Search for the cell housing the specified text and yield its [X, Y] center coordinate. 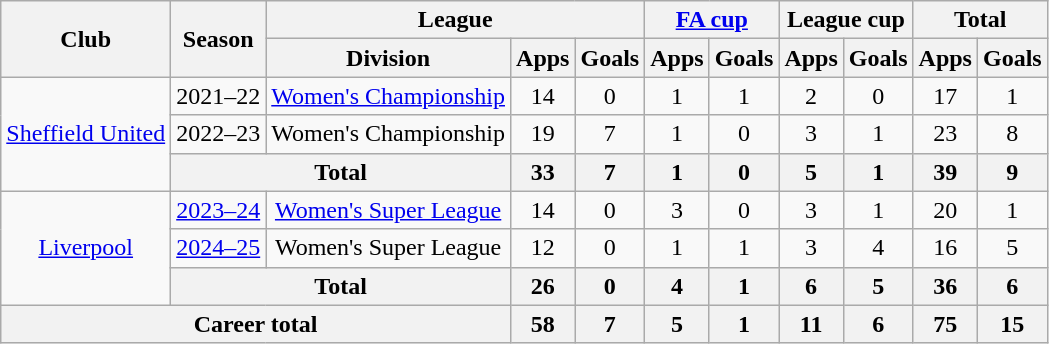
2022–23 [218, 134]
39 [945, 172]
58 [543, 324]
9 [1012, 172]
2023–24 [218, 210]
2 [811, 96]
15 [1012, 324]
Sheffield United [86, 134]
17 [945, 96]
Season [218, 39]
19 [543, 134]
League [456, 20]
16 [945, 248]
Career total [256, 324]
36 [945, 286]
8 [1012, 134]
Division [388, 58]
League cup [846, 20]
2024–25 [218, 248]
75 [945, 324]
33 [543, 172]
FA cup [712, 20]
Liverpool [86, 248]
23 [945, 134]
20 [945, 210]
Club [86, 39]
12 [543, 248]
2021–22 [218, 96]
11 [811, 324]
26 [543, 286]
